For the text-containing cell, return its midpoint in (x, y) coordinate format. 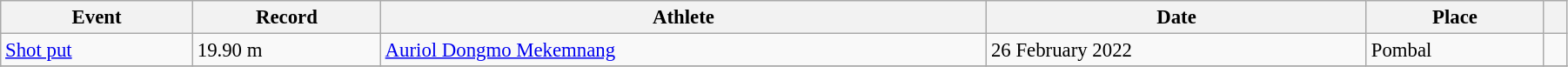
Event (97, 17)
Date (1176, 17)
19.90 m (286, 50)
Shot put (97, 50)
Athlete (683, 17)
Record (286, 17)
26 February 2022 (1176, 50)
Place (1455, 17)
Pombal (1455, 50)
Auriol Dongmo Mekemnang (683, 50)
